Provide the (x, y) coordinate of the cell's center where the given text is located.  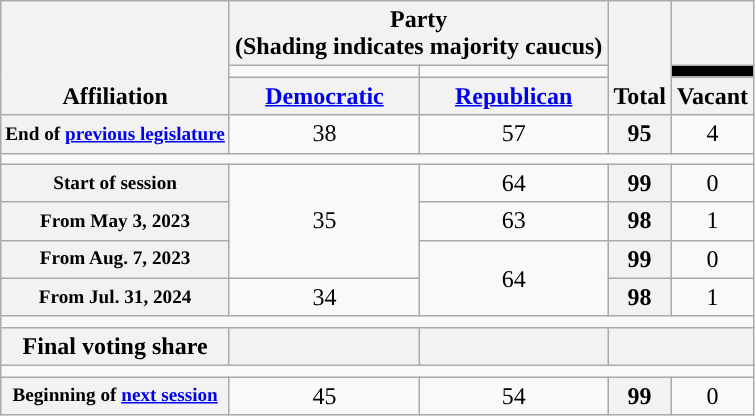
Republican (514, 96)
From Jul. 31, 2024 (116, 297)
Total (640, 58)
95 (640, 134)
34 (324, 297)
4 (712, 134)
54 (514, 395)
63 (514, 221)
From Aug. 7, 2023 (116, 259)
35 (324, 221)
57 (514, 134)
Party (Shading indicates majority caucus) (418, 34)
45 (324, 395)
Start of session (116, 183)
Beginning of next session (116, 395)
Democratic (324, 96)
Affiliation (116, 58)
End of previous legislature (116, 134)
Final voting share (116, 346)
Vacant (712, 96)
From May 3, 2023 (116, 221)
38 (324, 134)
